Determine the [x, y] coordinate at the center of the cell enclosing the given text.  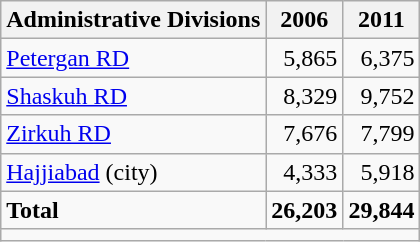
29,844 [382, 210]
Administrative Divisions [134, 20]
9,752 [382, 96]
8,329 [304, 96]
2011 [382, 20]
5,918 [382, 172]
7,676 [304, 134]
Zirkuh RD [134, 134]
Hajjiabad (city) [134, 172]
7,799 [382, 134]
4,333 [304, 172]
2006 [304, 20]
26,203 [304, 210]
Petergan RD [134, 58]
Shaskuh RD [134, 96]
Total [134, 210]
6,375 [382, 58]
5,865 [304, 58]
